Locate the cell with the specified text and output its [x, y] center coordinate. 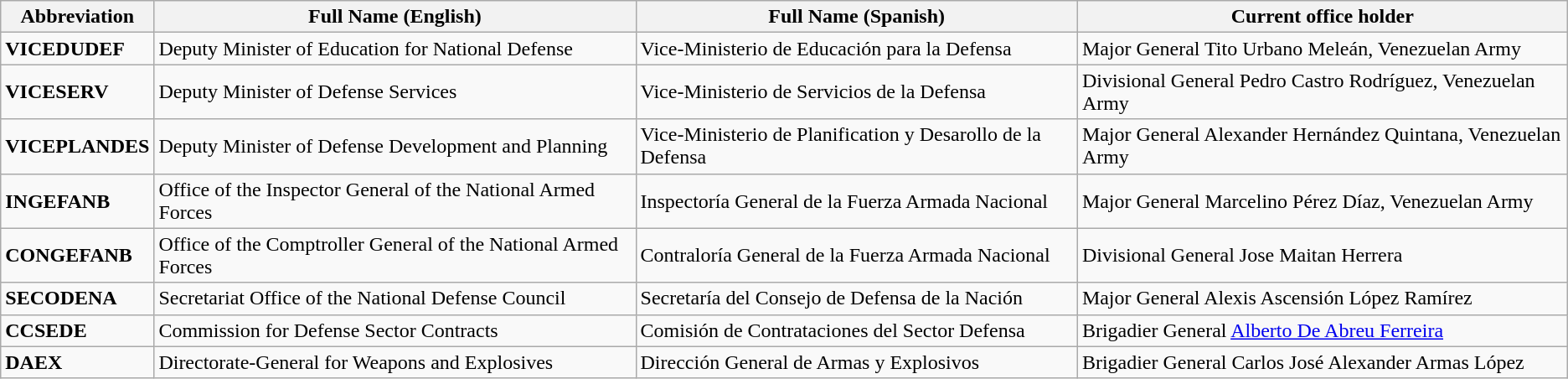
Secretaría del Consejo de Defensa de la Nación [856, 299]
Major General Tito Urbano Meleán, Venezuelan Army [1322, 49]
Divisional General Pedro Castro Rodríguez, Venezuelan Army [1322, 92]
Full Name (English) [395, 17]
Office of the Comptroller General of the National Armed Forces [395, 255]
Current office holder [1322, 17]
CCSEDE [77, 330]
Vice-Ministerio de Planification y Desarollo de la Defensa [856, 146]
Dirección General de Armas y Explosivos [856, 362]
Major General Alexis Ascensión López Ramírez [1322, 299]
Contraloría General de la Fuerza Armada Nacional [856, 255]
Inspectoría General de la Fuerza Armada Nacional [856, 201]
Major General Marcelino Pérez Díaz, Venezuelan Army [1322, 201]
Abbreviation [77, 17]
DAEX [77, 362]
Secretariat Office of the National Defense Council [395, 299]
Vice-Ministerio de Servicios de la Defensa [856, 92]
Full Name (Spanish) [856, 17]
Deputy Minister of Education for National Defense [395, 49]
SECODENA [77, 299]
Major General Alexander Hernández Quintana, Venezuelan Army [1322, 146]
VICEPLANDES [77, 146]
CONGEFANB [77, 255]
Deputy Minister of Defense Services [395, 92]
Brigadier General Alberto De Abreu Ferreira [1322, 330]
Commission for Defense Sector Contracts [395, 330]
VICEDUDEF [77, 49]
Deputy Minister of Defense Development and Planning [395, 146]
Comisión de Contrataciones del Sector Defensa [856, 330]
Vice-Ministerio de Educación para la Defensa [856, 49]
Directorate-General for Weapons and Explosives [395, 362]
Divisional General Jose Maitan Herrera [1322, 255]
Brigadier General Carlos José Alexander Armas López [1322, 362]
VICESERV [77, 92]
INGEFANB [77, 201]
Office of the Inspector General of the National Armed Forces [395, 201]
